From the cell containing the given text, extract its center point as [x, y] coordinate. 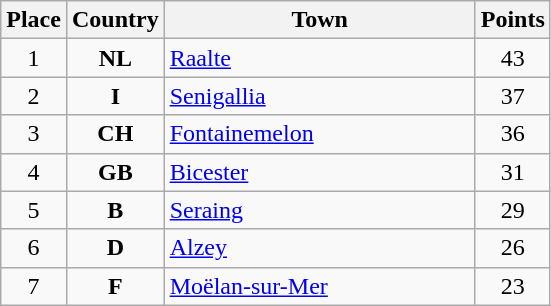
31 [512, 172]
Moëlan-sur-Mer [320, 286]
NL [115, 58]
23 [512, 286]
CH [115, 134]
Raalte [320, 58]
Country [115, 20]
2 [34, 96]
29 [512, 210]
Place [34, 20]
Alzey [320, 248]
Points [512, 20]
3 [34, 134]
Senigallia [320, 96]
GB [115, 172]
I [115, 96]
1 [34, 58]
Town [320, 20]
D [115, 248]
37 [512, 96]
26 [512, 248]
4 [34, 172]
Bicester [320, 172]
7 [34, 286]
B [115, 210]
Seraing [320, 210]
43 [512, 58]
5 [34, 210]
36 [512, 134]
F [115, 286]
Fontainemelon [320, 134]
6 [34, 248]
